Detect which cell encompasses the target text, then output its [X, Y] center coordinate. 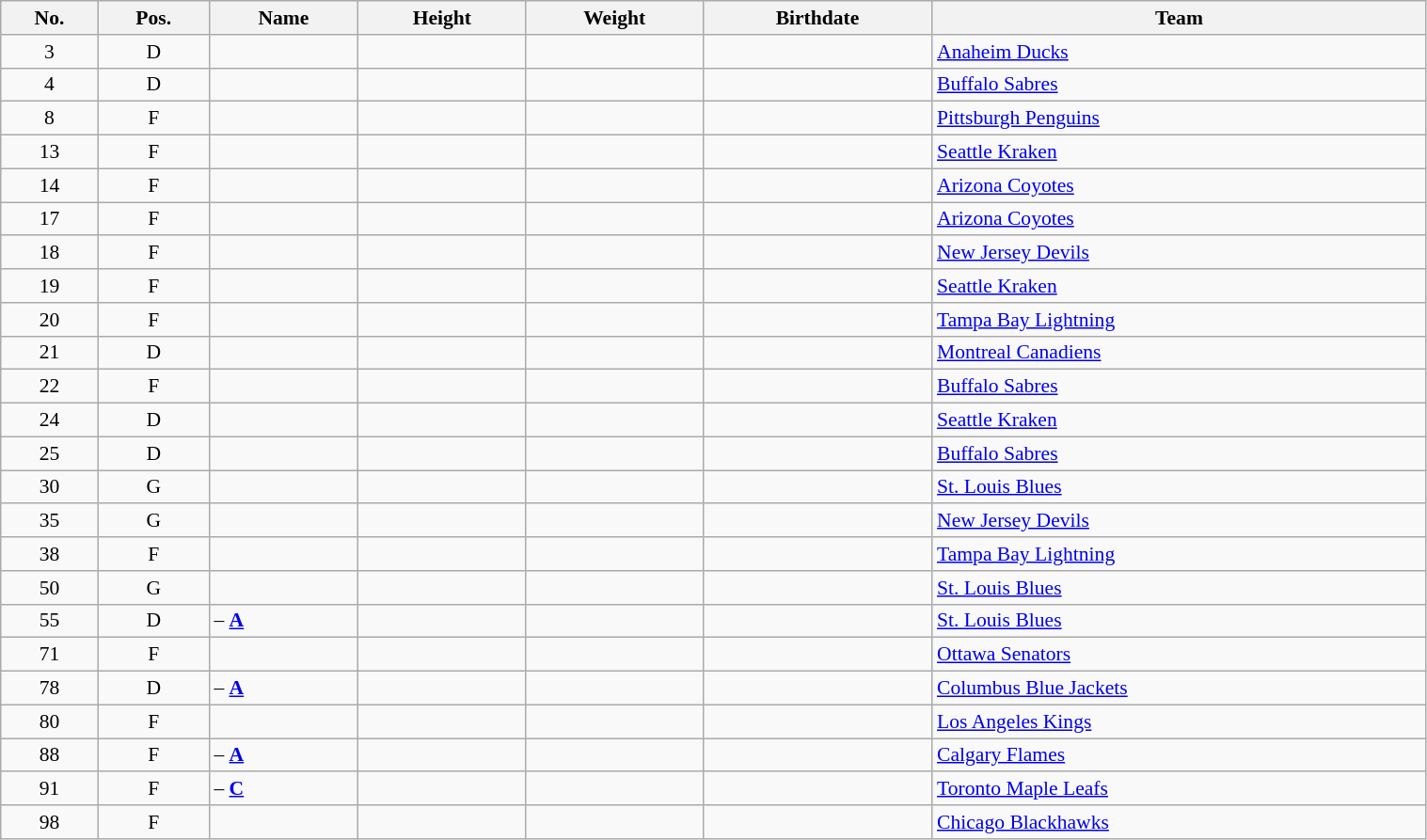
Chicago Blackhawks [1180, 822]
21 [49, 353]
55 [49, 621]
17 [49, 219]
80 [49, 721]
20 [49, 320]
3 [49, 52]
– C [283, 789]
30 [49, 487]
Weight [614, 18]
19 [49, 286]
Columbus Blue Jackets [1180, 689]
Pittsburgh Penguins [1180, 119]
24 [49, 420]
Pos. [153, 18]
50 [49, 588]
Montreal Canadiens [1180, 353]
35 [49, 521]
4 [49, 85]
No. [49, 18]
13 [49, 152]
71 [49, 655]
Team [1180, 18]
98 [49, 822]
8 [49, 119]
Ottawa Senators [1180, 655]
Calgary Flames [1180, 755]
88 [49, 755]
78 [49, 689]
Toronto Maple Leafs [1180, 789]
38 [49, 554]
Height [442, 18]
22 [49, 387]
Anaheim Ducks [1180, 52]
Name [283, 18]
14 [49, 185]
Birthdate [817, 18]
Los Angeles Kings [1180, 721]
91 [49, 789]
18 [49, 253]
25 [49, 453]
